Find where the given text appears and provide that cell's center as (X, Y) coordinate. 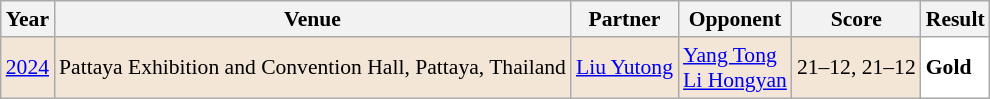
Gold (956, 68)
Pattaya Exhibition and Convention Hall, Pattaya, Thailand (312, 68)
Yang Tong Li Hongyan (735, 68)
2024 (28, 68)
Partner (624, 19)
Score (856, 19)
Venue (312, 19)
Opponent (735, 19)
Result (956, 19)
Liu Yutong (624, 68)
21–12, 21–12 (856, 68)
Year (28, 19)
